Scan for the cell matching the given text and deliver its [x, y] coordinate at center. 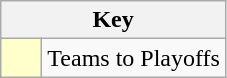
Teams to Playoffs [134, 58]
Key [114, 20]
